Extract the (X, Y) coordinate from the center of the cell holding the provided text.  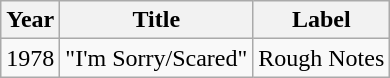
"I'm Sorry/Scared" (156, 58)
Label (322, 20)
Year (30, 20)
Title (156, 20)
Rough Notes (322, 58)
1978 (30, 58)
